Capture the cell that displays the provided text and extract its [x, y] central coordinate. 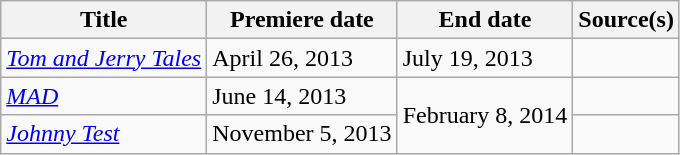
Source(s) [626, 20]
MAD [104, 96]
Title [104, 20]
June 14, 2013 [302, 96]
July 19, 2013 [485, 58]
End date [485, 20]
Premiere date [302, 20]
April 26, 2013 [302, 58]
Tom and Jerry Tales [104, 58]
Johnny Test [104, 134]
November 5, 2013 [302, 134]
February 8, 2014 [485, 115]
